From the cell containing the given text, extract its center point as (x, y) coordinate. 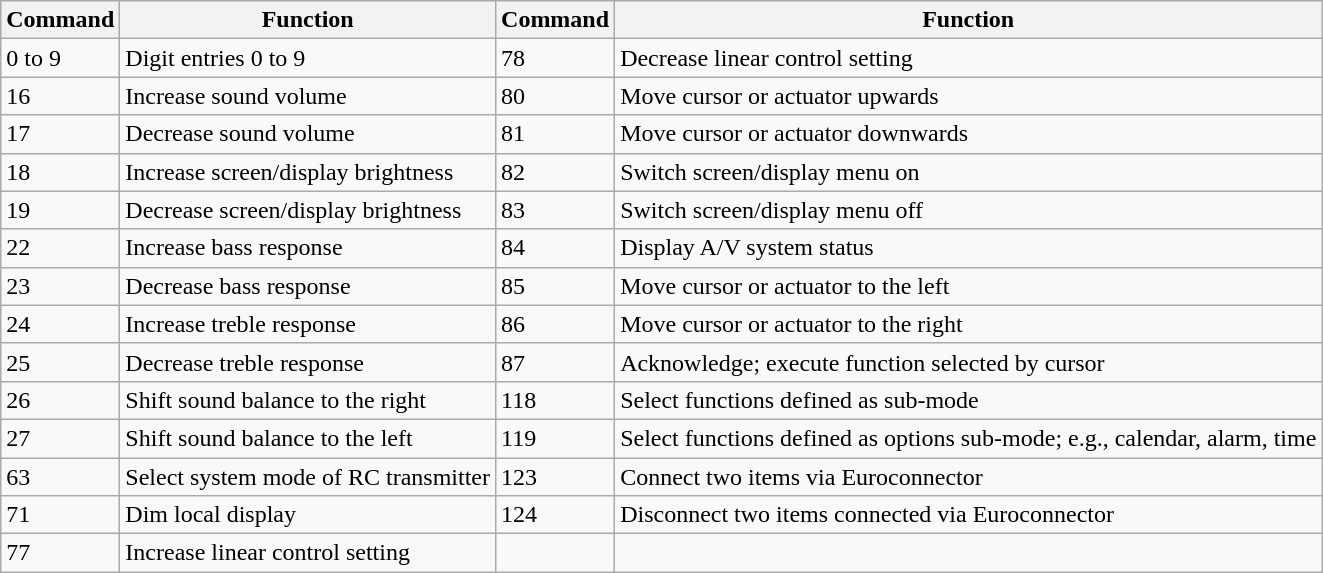
Select system mode of RC transmitter (308, 477)
25 (60, 362)
26 (60, 400)
Switch screen/display menu off (968, 210)
85 (556, 286)
Select functions defined as sub-mode (968, 400)
Acknowledge; execute function selected by cursor (968, 362)
Display A/V system status (968, 248)
Move cursor or actuator to the right (968, 324)
24 (60, 324)
86 (556, 324)
Dim local display (308, 515)
84 (556, 248)
78 (556, 58)
123 (556, 477)
Disconnect two items connected via Euroconnector (968, 515)
Digit entries 0 to 9 (308, 58)
Connect two items via Euroconnector (968, 477)
71 (60, 515)
Decrease bass response (308, 286)
118 (556, 400)
16 (60, 96)
Decrease sound volume (308, 134)
17 (60, 134)
63 (60, 477)
23 (60, 286)
82 (556, 172)
87 (556, 362)
Decrease treble response (308, 362)
22 (60, 248)
Select functions defined as options sub-mode; e.g., calendar, alarm, time (968, 438)
Move cursor or actuator downwards (968, 134)
83 (556, 210)
81 (556, 134)
119 (556, 438)
Decrease screen/display brightness (308, 210)
Increase sound volume (308, 96)
Increase screen/display brightness (308, 172)
124 (556, 515)
27 (60, 438)
19 (60, 210)
80 (556, 96)
77 (60, 553)
Switch screen/display menu on (968, 172)
Move cursor or actuator upwards (968, 96)
18 (60, 172)
Increase linear control setting (308, 553)
Increase bass response (308, 248)
0 to 9 (60, 58)
Shift sound balance to the left (308, 438)
Decrease linear control setting (968, 58)
Increase treble response (308, 324)
Shift sound balance to the right (308, 400)
Move cursor or actuator to the left (968, 286)
